From the cell containing the given text, extract its center point as (x, y) coordinate. 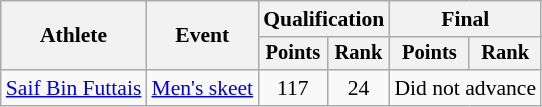
Qualification (324, 19)
24 (358, 88)
Saif Bin Futtais (74, 88)
Event (202, 36)
Athlete (74, 36)
Did not advance (465, 88)
Men's skeet (202, 88)
117 (292, 88)
Final (465, 19)
